Pinpoint the cell where the given text exists, returning its (X, Y) midpoint coordinate. 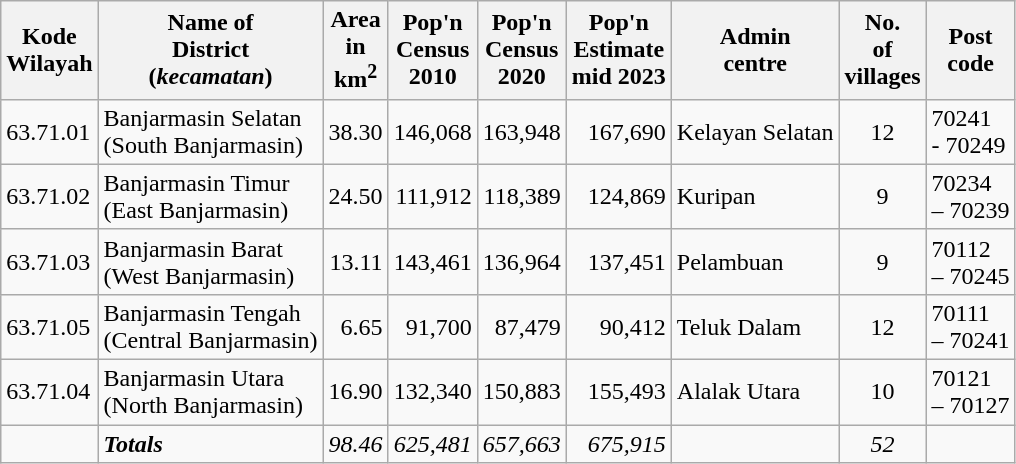
Pop'nCensus2020 (522, 50)
Name ofDistrict(kecamatan) (210, 50)
6.65 (356, 326)
24.50 (356, 196)
63.71.02 (50, 196)
87,479 (522, 326)
Banjarmasin Selatan (South Banjarmasin) (210, 132)
137,451 (618, 262)
Pop'nEstimate mid 2023 (618, 50)
63.71.03 (50, 262)
70121 – 70127 (970, 392)
Postcode (970, 50)
118,389 (522, 196)
Alalak Utara (755, 392)
163,948 (522, 132)
16.90 (356, 392)
136,964 (522, 262)
91,700 (432, 326)
111,912 (432, 196)
Kuripan (755, 196)
167,690 (618, 132)
146,068 (432, 132)
Totals (210, 444)
Area inkm2 (356, 50)
38.30 (356, 132)
70234 – 70239 (970, 196)
150,883 (522, 392)
Kode Wilayah (50, 50)
657,663 (522, 444)
Pop'nCensus2010 (432, 50)
98.46 (356, 444)
10 (882, 392)
63.71.05 (50, 326)
675,915 (618, 444)
70111 – 70241 (970, 326)
Kelayan Selatan (755, 132)
63.71.01 (50, 132)
124,869 (618, 196)
Banjarmasin Utara (North Banjarmasin) (210, 392)
Banjarmasin Tengah (Central Banjarmasin) (210, 326)
Admincentre (755, 50)
No.ofvillages (882, 50)
70241 - 70249 (970, 132)
132,340 (432, 392)
155,493 (618, 392)
63.71.04 (50, 392)
Banjarmasin Barat (West Banjarmasin) (210, 262)
143,461 (432, 262)
13.11 (356, 262)
52 (882, 444)
90,412 (618, 326)
Banjarmasin Timur (East Banjarmasin) (210, 196)
70112 – 70245 (970, 262)
Teluk Dalam (755, 326)
Pelambuan (755, 262)
625,481 (432, 444)
